Identify which cell holds the provided text, then report its [x, y] central coordinate. 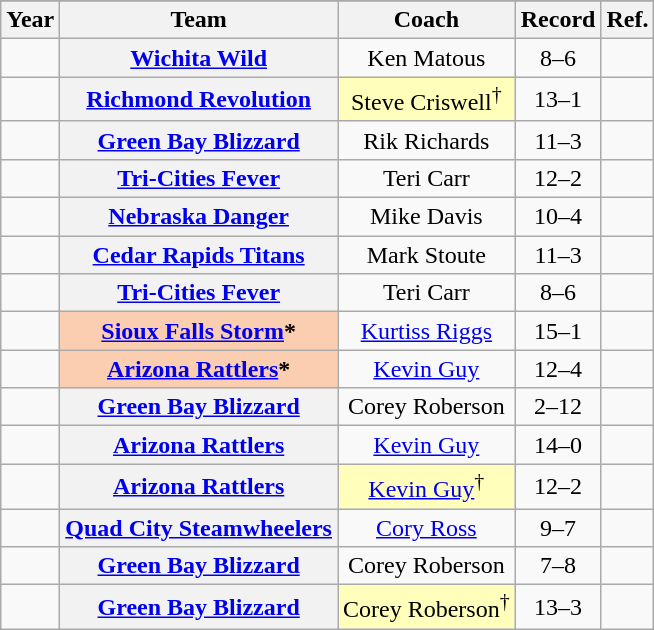
Nebraska Danger [199, 217]
Coach [427, 20]
Corey Roberson† [427, 608]
Steve Criswell† [427, 100]
2–12 [558, 407]
9–7 [558, 528]
Sioux Falls Storm* [199, 331]
15–1 [558, 331]
Year [30, 20]
14–0 [558, 445]
Wichita Wild [199, 58]
Mark Stoute [427, 255]
13–1 [558, 100]
Ref. [628, 20]
Richmond Revolution [199, 100]
Team [199, 20]
Cory Ross [427, 528]
Quad City Steamwheelers [199, 528]
Record [558, 20]
Kurtiss Riggs [427, 331]
Kevin Guy† [427, 486]
7–8 [558, 566]
Arizona Rattlers* [199, 369]
Ken Matous [427, 58]
Mike Davis [427, 217]
12–4 [558, 369]
Rik Richards [427, 140]
10–4 [558, 217]
13–3 [558, 608]
Cedar Rapids Titans [199, 255]
